Detect which cell encompasses the target text, then output its (X, Y) center coordinate. 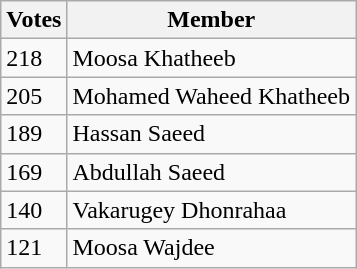
121 (34, 248)
218 (34, 58)
Mohamed Waheed Khatheeb (212, 96)
Vakarugey Dhonrahaa (212, 210)
Moosa Khatheeb (212, 58)
Abdullah Saeed (212, 172)
Votes (34, 20)
Member (212, 20)
205 (34, 96)
Moosa Wajdee (212, 248)
Hassan Saeed (212, 134)
169 (34, 172)
189 (34, 134)
140 (34, 210)
